Return the (x, y) coordinate for the center point of the cell that contains the specified text.  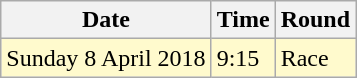
Race (315, 58)
Round (315, 20)
Sunday 8 April 2018 (106, 58)
Date (106, 20)
Time (243, 20)
9:15 (243, 58)
